Return [X, Y] of the center of cell containing provided text 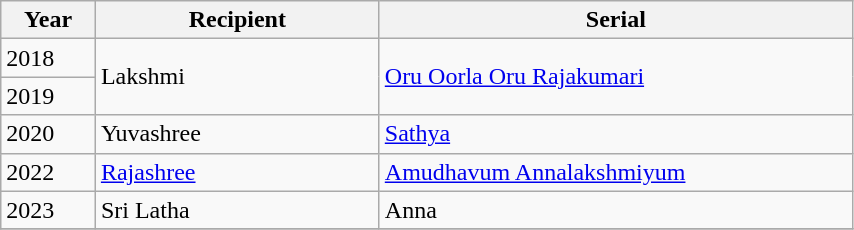
2019 [48, 96]
Sri Latha [237, 210]
2020 [48, 134]
Rajashree [237, 172]
Lakshmi [237, 77]
Yuvashree [237, 134]
Oru Oorla Oru Rajakumari [616, 77]
2023 [48, 210]
Serial [616, 20]
Year [48, 20]
Recipient [237, 20]
Anna [616, 210]
2022 [48, 172]
Amudhavum Annalakshmiyum [616, 172]
2018 [48, 58]
Sathya [616, 134]
